Return the (X, Y) coordinate for the center point of the cell that contains the specified text.  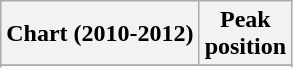
Peakposition (245, 34)
Chart (2010-2012) (100, 34)
